Return the [X, Y] coordinate for the center point of the cell that contains the specified text.  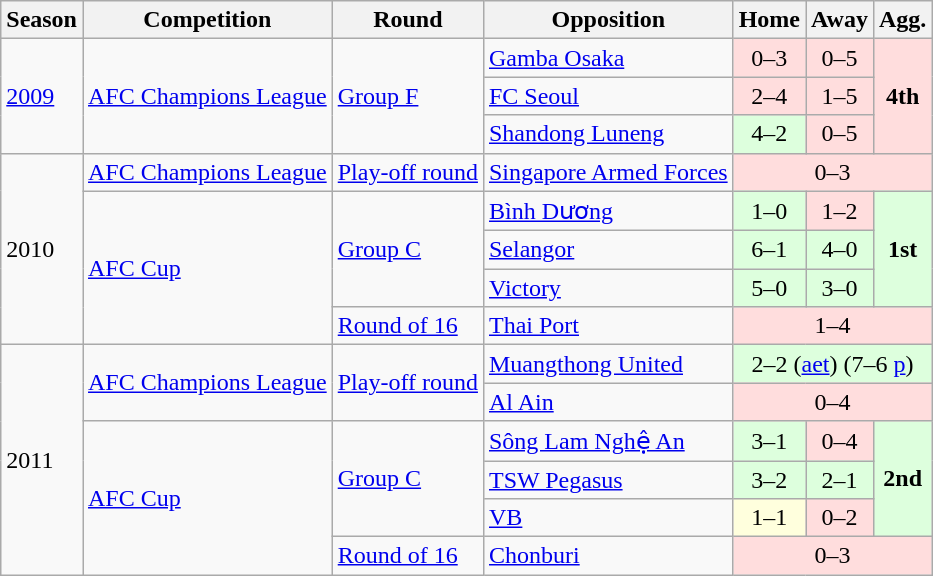
2009 [42, 96]
FC Seoul [608, 96]
Sông Lam Nghệ An [608, 441]
VB [608, 518]
3–1 [769, 441]
2–4 [769, 96]
1–0 [769, 211]
1–5 [840, 96]
Competition [207, 20]
1st [902, 249]
Singapore Armed Forces [608, 172]
1–2 [840, 211]
0–2 [840, 518]
4–0 [840, 250]
Shandong Luneng [608, 134]
TSW Pegasus [608, 479]
Away [840, 20]
4th [902, 96]
Muangthong United [608, 364]
Group F [408, 96]
Selangor [608, 250]
Home [769, 20]
2010 [42, 249]
1–1 [769, 518]
Chonburi [608, 556]
6–1 [769, 250]
4–2 [769, 134]
Agg. [902, 20]
Bình Dương [608, 211]
Season [42, 20]
5–0 [769, 288]
Al Ain [608, 402]
Opposition [608, 20]
3–2 [769, 479]
2nd [902, 479]
2–1 [840, 479]
Victory [608, 288]
2–2 (aet) (7–6 p) [832, 364]
Gamba Osaka [608, 58]
3–0 [840, 288]
1–4 [832, 326]
2011 [42, 460]
Thai Port [608, 326]
Round [408, 20]
